Determine the (X, Y) coordinate at the center of the cell enclosing the given text.  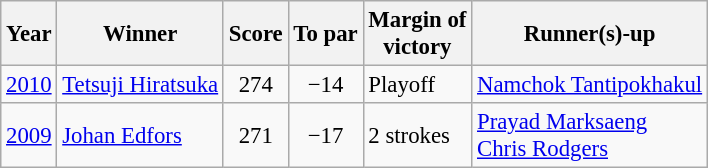
2009 (29, 136)
Playoff (418, 85)
2 strokes (418, 136)
2010 (29, 85)
Namchok Tantipokhakul (590, 85)
274 (256, 85)
Johan Edfors (140, 136)
−14 (326, 85)
Margin ofvictory (418, 34)
Score (256, 34)
Runner(s)-up (590, 34)
Tetsuji Hiratsuka (140, 85)
Winner (140, 34)
To par (326, 34)
−17 (326, 136)
Year (29, 34)
Prayad Marksaeng Chris Rodgers (590, 136)
271 (256, 136)
